Identify which cell holds the provided text, then report its [x, y] central coordinate. 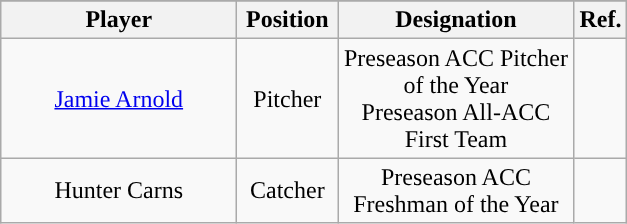
Ref. [600, 20]
Preseason ACC Freshman of the Year [456, 190]
Pitcher [288, 98]
Preseason ACC Pitcher of the YearPreseason All-ACC First Team [456, 98]
Catcher [288, 190]
Position [288, 20]
Hunter Carns [119, 190]
Designation [456, 20]
Jamie Arnold [119, 98]
Player [119, 20]
